Pinpoint the cell where the given text exists, returning its [x, y] midpoint coordinate. 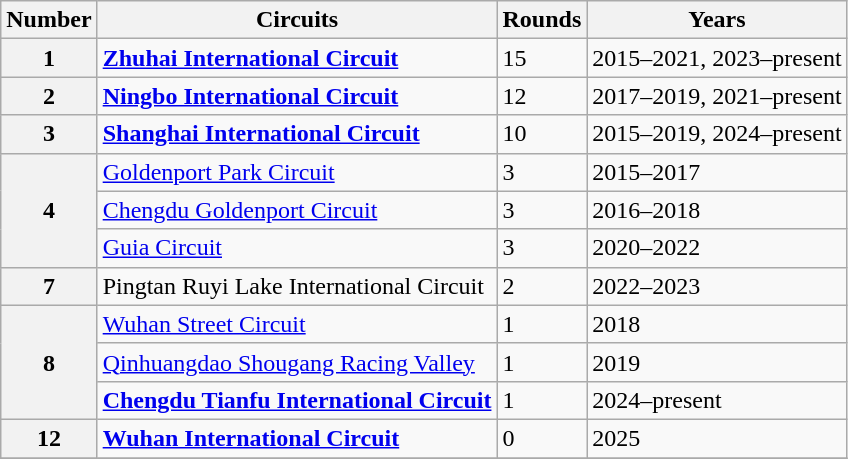
2025 [717, 438]
2019 [717, 362]
2018 [717, 324]
2015–2019, 2024–present [717, 134]
4 [49, 210]
0 [542, 438]
10 [542, 134]
2015–2021, 2023–present [717, 58]
Chengdu Tianfu International Circuit [297, 400]
15 [542, 58]
2015–2017 [717, 172]
Wuhan International Circuit [297, 438]
Shanghai International Circuit [297, 134]
2016–2018 [717, 210]
Circuits [297, 20]
2024–present [717, 400]
Number [49, 20]
2017–2019, 2021–present [717, 96]
Zhuhai International Circuit [297, 58]
Qinhuangdao Shougang Racing Valley [297, 362]
7 [49, 286]
Pingtan Ruyi Lake International Circuit [297, 286]
Rounds [542, 20]
Ningbo International Circuit [297, 96]
Wuhan Street Circuit [297, 324]
Goldenport Park Circuit [297, 172]
Years [717, 20]
Chengdu Goldenport Circuit [297, 210]
2020–2022 [717, 248]
2022–2023 [717, 286]
Guia Circuit [297, 248]
8 [49, 362]
